From the cell containing the given text, extract its center point as (X, Y) coordinate. 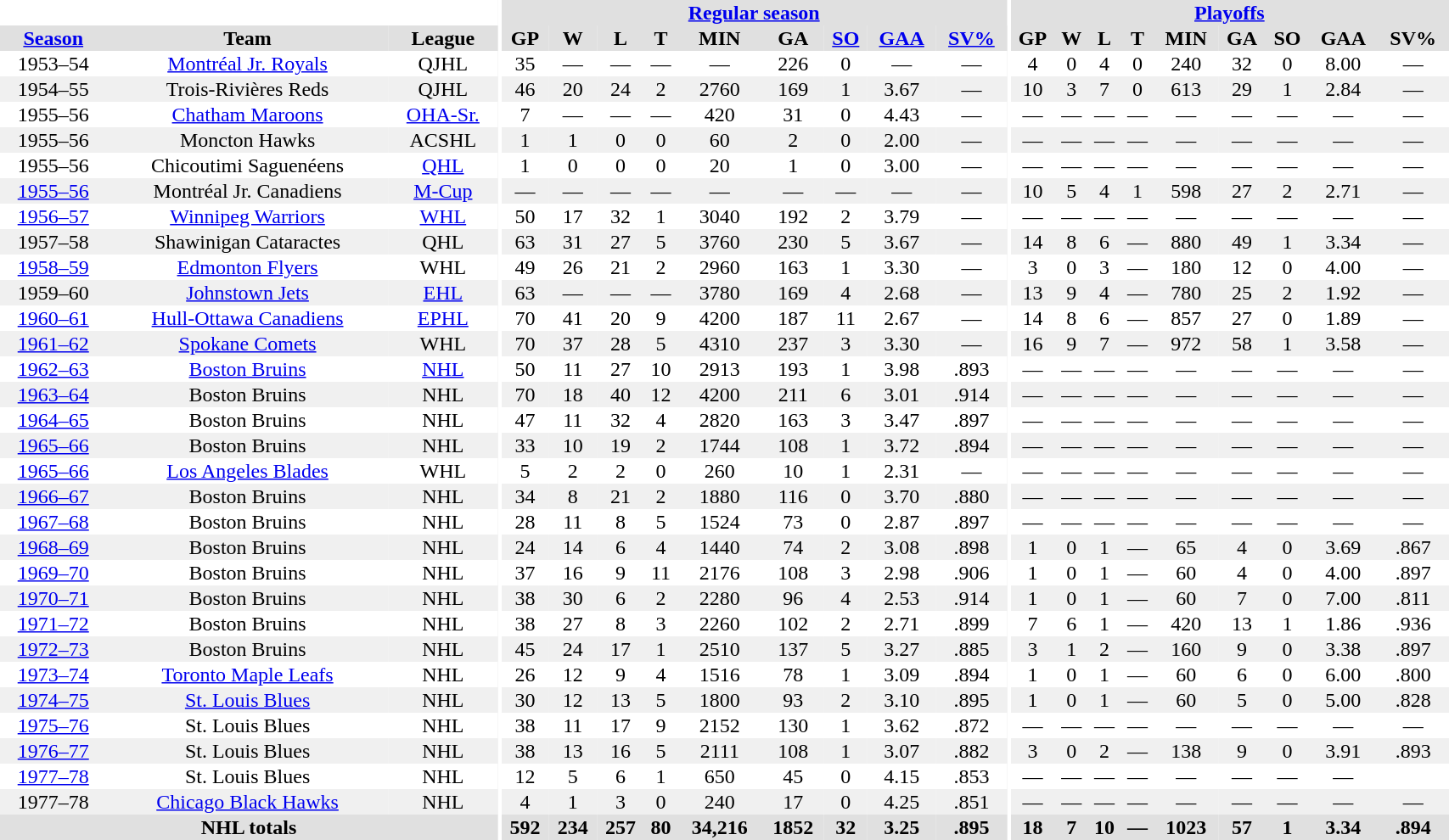
2.31 (901, 471)
1963–64 (53, 395)
3.08 (901, 547)
237 (794, 344)
1959–60 (53, 293)
35 (525, 64)
EHL (443, 293)
260 (720, 471)
ACSHL (443, 140)
2.00 (901, 140)
Chicago Black Hawks (247, 802)
1956–57 (53, 216)
OHA-Sr. (443, 115)
Team (247, 38)
.882 (971, 751)
226 (794, 64)
138 (1185, 751)
2111 (720, 751)
.872 (971, 725)
2.68 (901, 293)
1967–68 (53, 522)
4.43 (901, 115)
58 (1242, 344)
Hull-Ottawa Canadiens (247, 318)
34 (525, 496)
Chatham Maroons (247, 115)
3760 (720, 242)
1744 (720, 445)
19 (621, 445)
3.70 (901, 496)
3.62 (901, 725)
3.72 (901, 445)
EPHL (443, 318)
1023 (1185, 827)
613 (1185, 89)
1968–69 (53, 547)
1440 (720, 547)
257 (621, 827)
4.15 (901, 776)
40 (621, 395)
3.25 (901, 827)
Spokane Comets (247, 344)
1964–65 (53, 420)
47 (525, 420)
Los Angeles Blades (247, 471)
3.09 (901, 675)
33 (525, 445)
5.00 (1343, 700)
2.98 (901, 573)
3.98 (901, 369)
7.00 (1343, 598)
880 (1185, 242)
2.87 (901, 522)
6.00 (1343, 675)
Winnipeg Warriors (247, 216)
2280 (720, 598)
1970–71 (53, 598)
2152 (720, 725)
3.91 (1343, 751)
211 (794, 395)
102 (794, 624)
Chicoutimi Saguenéens (247, 165)
137 (794, 649)
Regular season (754, 13)
4310 (720, 344)
1958–59 (53, 267)
650 (720, 776)
1962–63 (53, 369)
4.25 (901, 802)
1975–76 (53, 725)
80 (660, 827)
598 (1185, 191)
780 (1185, 293)
1957–58 (53, 242)
1.86 (1343, 624)
.867 (1412, 547)
3.69 (1343, 547)
.853 (971, 776)
1880 (720, 496)
3.10 (901, 700)
1524 (720, 522)
3.38 (1343, 649)
Toronto Maple Leafs (247, 675)
3.79 (901, 216)
180 (1185, 267)
65 (1185, 547)
.880 (971, 496)
93 (794, 700)
Moncton Hawks (247, 140)
3040 (720, 216)
Season (53, 38)
96 (794, 598)
.899 (971, 624)
1961–62 (53, 344)
1852 (794, 827)
1966–67 (53, 496)
3.58 (1343, 344)
2.67 (901, 318)
Playoffs (1229, 13)
73 (794, 522)
1973–74 (53, 675)
NHL totals (249, 827)
2.53 (901, 598)
1953–54 (53, 64)
1960–61 (53, 318)
592 (525, 827)
Montréal Jr. Royals (247, 64)
130 (794, 725)
Johnstown Jets (247, 293)
78 (794, 675)
2176 (720, 573)
.800 (1412, 675)
League (443, 38)
2960 (720, 267)
Montréal Jr. Canadiens (247, 191)
1.89 (1343, 318)
1972–73 (53, 649)
193 (794, 369)
3.01 (901, 395)
230 (794, 242)
M-Cup (443, 191)
2260 (720, 624)
.906 (971, 573)
Edmonton Flyers (247, 267)
.885 (971, 649)
25 (1242, 293)
116 (794, 496)
.898 (971, 547)
1.92 (1343, 293)
74 (794, 547)
.811 (1412, 598)
2510 (720, 649)
.936 (1412, 624)
972 (1185, 344)
2.84 (1343, 89)
1800 (720, 700)
.828 (1412, 700)
1974–75 (53, 700)
3.27 (901, 649)
57 (1242, 827)
1954–55 (53, 89)
857 (1185, 318)
3.47 (901, 420)
Shawinigan Cataractes (247, 242)
2760 (720, 89)
2820 (720, 420)
2913 (720, 369)
Trois-Rivières Reds (247, 89)
1971–72 (53, 624)
34,216 (720, 827)
29 (1242, 89)
160 (1185, 649)
3.07 (901, 751)
192 (794, 216)
3.00 (901, 165)
1976–77 (53, 751)
1969–70 (53, 573)
46 (525, 89)
187 (794, 318)
3780 (720, 293)
.851 (971, 802)
41 (573, 318)
8.00 (1343, 64)
234 (573, 827)
1516 (720, 675)
